For the text-containing cell, return its midpoint in [X, Y] coordinate format. 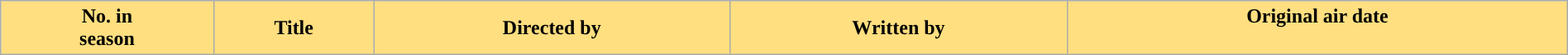
No. inseason [108, 28]
Title [294, 28]
Original air date [1318, 28]
Written by [898, 28]
Directed by [552, 28]
